Pinpoint the cell where the given text exists, returning its (X, Y) midpoint coordinate. 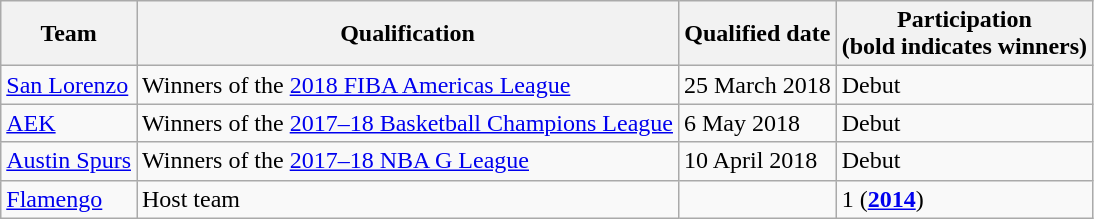
Qualification (407, 34)
Participation (bold indicates winners) (964, 34)
Host team (407, 199)
Qualified date (757, 34)
Winners of the 2017–18 Basketball Champions League (407, 123)
25 March 2018 (757, 85)
1 (2014) (964, 199)
Team (69, 34)
Winners of the 2017–18 NBA G League (407, 161)
Winners of the 2018 FIBA Americas League (407, 85)
10 April 2018 (757, 161)
AEK (69, 123)
Austin Spurs (69, 161)
6 May 2018 (757, 123)
Flamengo (69, 199)
San Lorenzo (69, 85)
